Extract the [X, Y] coordinate from the center of the cell holding the provided text.  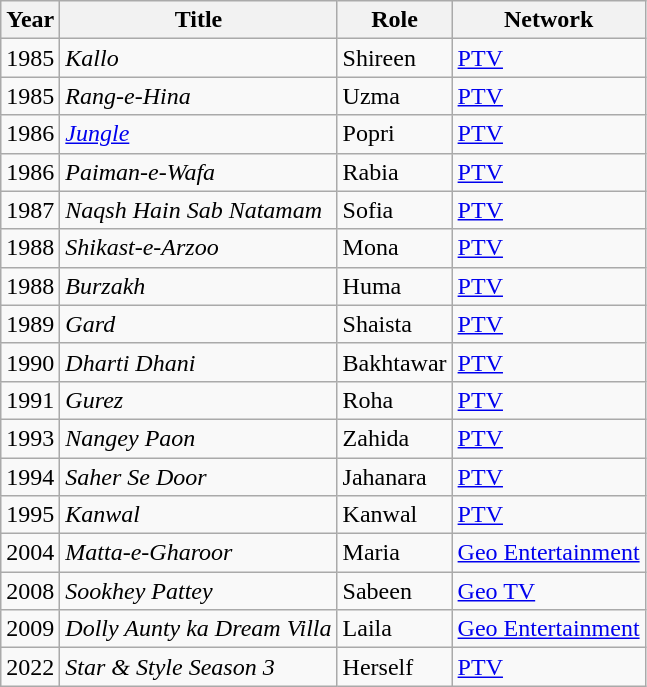
1994 [30, 477]
2009 [30, 629]
Rang-e-Hina [198, 96]
Popri [394, 134]
Gard [198, 324]
Huma [394, 286]
Rabia [394, 172]
Saher Se Door [198, 477]
Year [30, 20]
Kallo [198, 58]
Jungle [198, 134]
Star & Style Season 3 [198, 667]
Uzma [394, 96]
Network [548, 20]
Gurez [198, 400]
1987 [30, 210]
Burzakh [198, 286]
Laila [394, 629]
Maria [394, 553]
2004 [30, 553]
Role [394, 20]
Matta-e-Gharoor [198, 553]
Sookhey Pattey [198, 591]
Mona [394, 248]
Naqsh Hain Sab Natamam [198, 210]
Title [198, 20]
Jahanara [394, 477]
Dolly Aunty ka Dream Villa [198, 629]
1995 [30, 515]
Geo TV [548, 591]
1990 [30, 362]
1991 [30, 400]
Shaista [394, 324]
2022 [30, 667]
2008 [30, 591]
Sofia [394, 210]
Herself [394, 667]
Paiman-e-Wafa [198, 172]
Nangey Paon [198, 438]
Bakhtawar [394, 362]
Dharti Dhani [198, 362]
Sabeen [394, 591]
Shikast-e-Arzoo [198, 248]
Zahida [394, 438]
1993 [30, 438]
1989 [30, 324]
Roha [394, 400]
Shireen [394, 58]
